Scan for the cell matching the given text and deliver its (X, Y) coordinate at center. 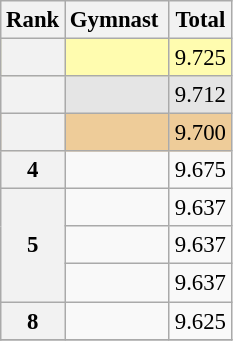
8 (33, 321)
9.725 (200, 58)
9.700 (200, 133)
Rank (33, 20)
Total (200, 20)
9.625 (200, 321)
Gymnast (118, 20)
9.712 (200, 95)
5 (33, 246)
4 (33, 170)
9.675 (200, 170)
